Pinpoint the cell where the given text exists, returning its [X, Y] midpoint coordinate. 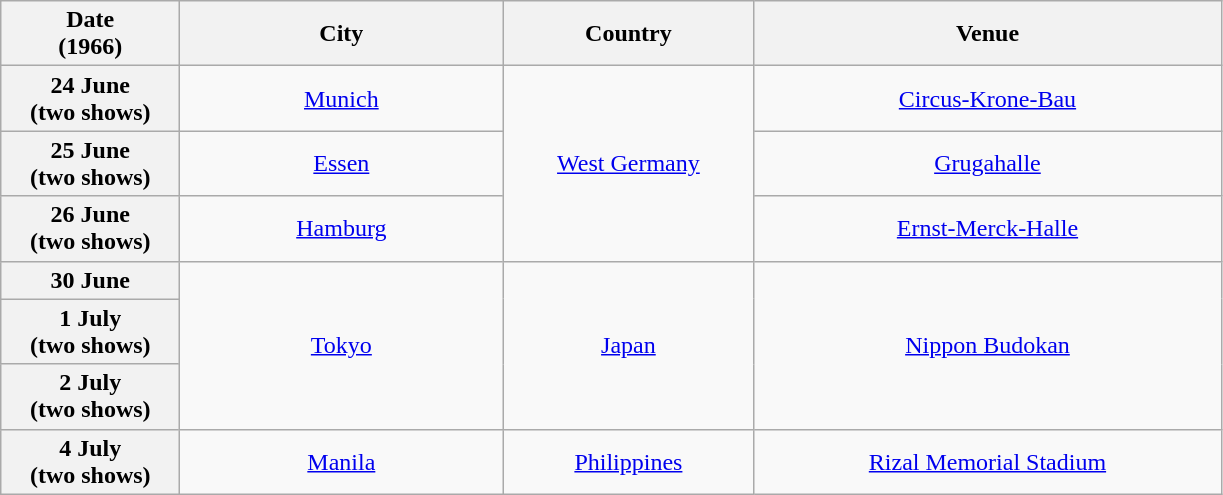
4 July(two shows) [90, 462]
Rizal Memorial Stadium [988, 462]
West Germany [628, 164]
25 June(two shows) [90, 164]
Venue [988, 34]
30 June [90, 280]
1 July(two shows) [90, 332]
Ernst-Merck-Halle [988, 228]
Nippon Budokan [988, 345]
24 June(two shows) [90, 98]
Munich [342, 98]
Date(1966) [90, 34]
Hamburg [342, 228]
Manila [342, 462]
City [342, 34]
26 June(two shows) [90, 228]
Japan [628, 345]
2 July(two shows) [90, 396]
Tokyo [342, 345]
Essen [342, 164]
Philippines [628, 462]
Grugahalle [988, 164]
Country [628, 34]
Circus-Krone-Bau [988, 98]
